For the text-containing cell, return its midpoint in [X, Y] coordinate format. 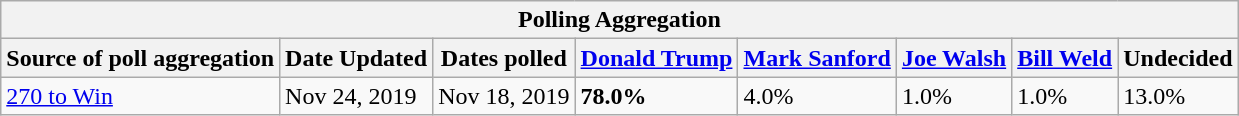
Source of poll aggregation [140, 58]
Bill Weld [1065, 58]
Date Updated [356, 58]
Undecided [1178, 58]
Nov 24, 2019 [356, 96]
Joe Walsh [954, 58]
Dates polled [504, 58]
4.0% [817, 96]
Mark Sanford [817, 58]
13.0% [1178, 96]
Polling Aggregation [620, 20]
78.0% [656, 96]
Donald Trump [656, 58]
270 to Win [140, 96]
Nov 18, 2019 [504, 96]
